For the text-containing cell, return its midpoint in [x, y] coordinate format. 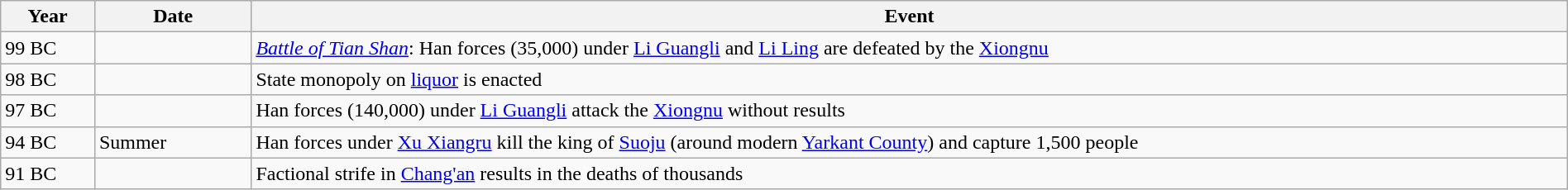
Han forces under Xu Xiangru kill the king of Suoju (around modern Yarkant County) and capture 1,500 people [910, 142]
Year [48, 17]
99 BC [48, 48]
97 BC [48, 111]
State monopoly on liquor is enacted [910, 79]
Factional strife in Chang'an results in the deaths of thousands [910, 173]
Battle of Tian Shan: Han forces (35,000) under Li Guangli and Li Ling are defeated by the Xiongnu [910, 48]
Event [910, 17]
91 BC [48, 173]
Summer [172, 142]
Han forces (140,000) under Li Guangli attack the Xiongnu without results [910, 111]
94 BC [48, 142]
Date [172, 17]
98 BC [48, 79]
